Return the (x, y) coordinate for the center point of the cell that contains the specified text.  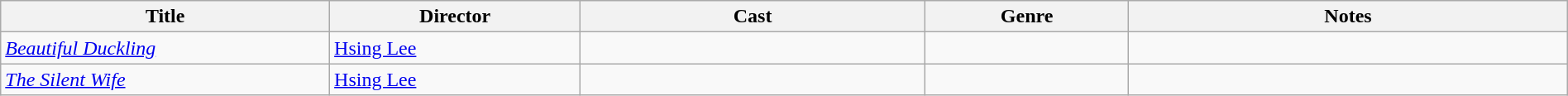
Beautiful Duckling (165, 48)
Title (165, 17)
Director (455, 17)
The Silent Wife (165, 79)
Cast (753, 17)
Notes (1348, 17)
Genre (1026, 17)
